Detect which cell encompasses the target text, then output its [x, y] center coordinate. 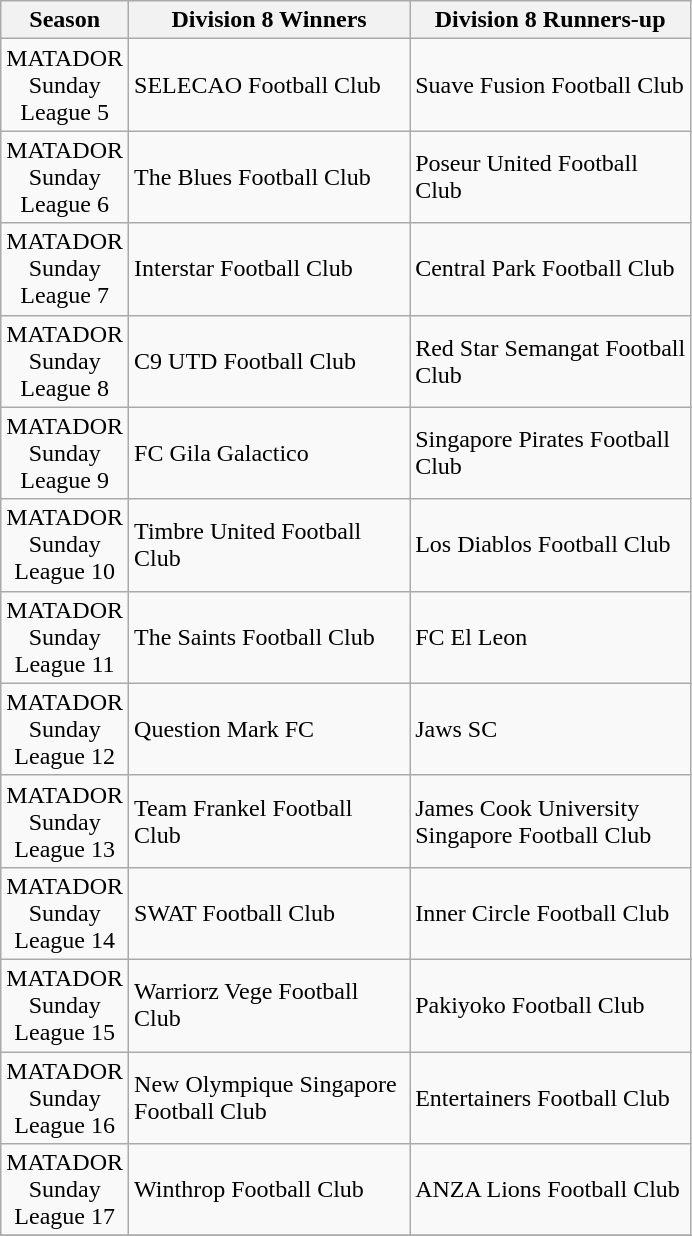
MATADOR Sunday League 7 [65, 269]
MATADOR Sunday League 11 [65, 637]
MATADOR Sunday League 13 [65, 821]
MATADOR Sunday League 15 [65, 1005]
SWAT Football Club [270, 913]
ANZA Lions Football Club [550, 1190]
Jaws SC [550, 729]
The Saints Football Club [270, 637]
Question Mark FC [270, 729]
Team Frankel Football Club [270, 821]
Season [65, 20]
Singapore Pirates Football Club [550, 453]
Pakiyoko Football Club [550, 1005]
MATADOR Sunday League 10 [65, 545]
Winthrop Football Club [270, 1190]
The Blues Football Club [270, 177]
C9 UTD Football Club [270, 361]
Interstar Football Club [270, 269]
Division 8 Runners-up [550, 20]
Los Diablos Football Club [550, 545]
MATADOR Sunday League 6 [65, 177]
MATADOR Sunday League 16 [65, 1098]
Division 8 Winners [270, 20]
Inner Circle Football Club [550, 913]
MATADOR Sunday League 12 [65, 729]
MATADOR Sunday League 9 [65, 453]
Warriorz Vege Football Club [270, 1005]
Poseur United Football Club [550, 177]
Red Star Semangat Football Club [550, 361]
MATADOR Sunday League 14 [65, 913]
MATADOR Sunday League 17 [65, 1190]
New Olympique Singapore Football Club [270, 1098]
SELECAO Football Club [270, 85]
Central Park Football Club [550, 269]
FC El Leon [550, 637]
MATADOR Sunday League 8 [65, 361]
Timbre United Football Club [270, 545]
Entertainers Football Club [550, 1098]
Suave Fusion Football Club [550, 85]
FC Gila Galactico [270, 453]
MATADOR Sunday League 5 [65, 85]
James Cook University Singapore Football Club [550, 821]
